Output the (x, y) coordinate of the center of the cell containing the given text.  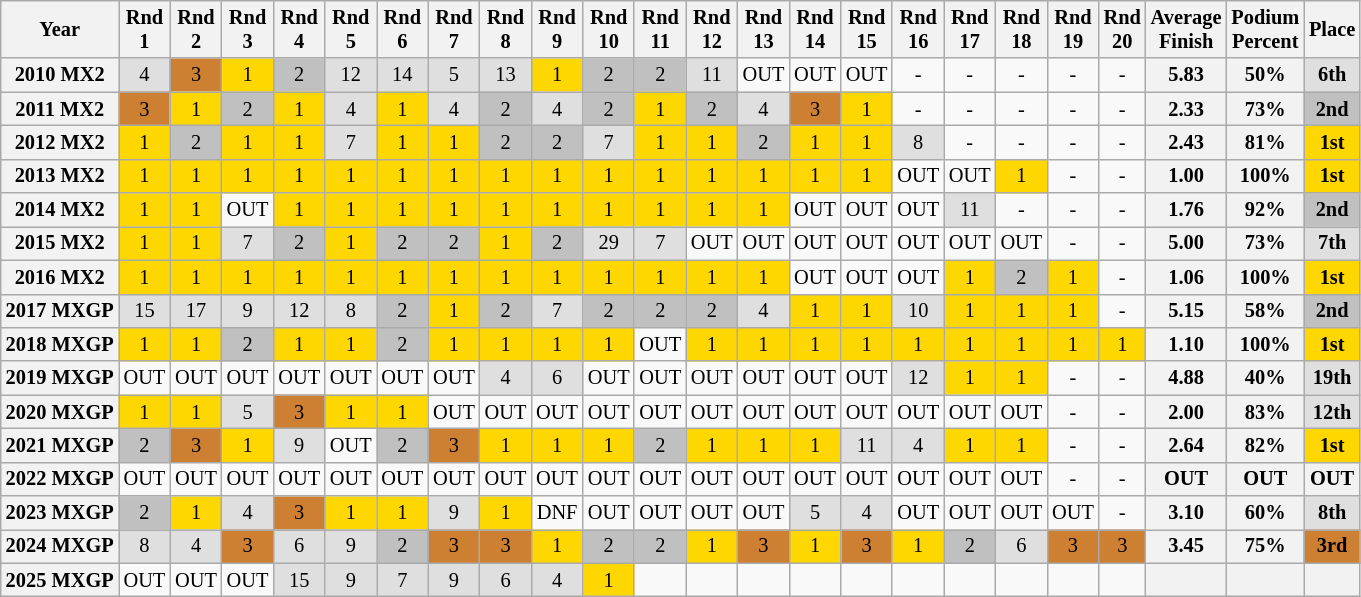
Rnd5 (351, 29)
2019 MXGP (60, 378)
75% (1265, 546)
3.45 (1186, 546)
19th (1332, 378)
PodiumPercent (1265, 29)
83% (1265, 412)
60% (1265, 513)
AverageFinish (1186, 29)
2010 MX2 (60, 75)
2.33 (1186, 109)
Rnd6 (403, 29)
Rnd14 (815, 29)
Rnd8 (506, 29)
Rnd16 (918, 29)
1.10 (1186, 344)
2023 MXGP (60, 513)
7th (1332, 243)
1.00 (1186, 176)
81% (1265, 142)
10 (918, 311)
5.00 (1186, 243)
2015 MX2 (60, 243)
2018 MXGP (60, 344)
12th (1332, 412)
14 (403, 75)
92% (1265, 210)
2014 MX2 (60, 210)
2013 MX2 (60, 176)
2024 MXGP (60, 546)
Rnd11 (660, 29)
Rnd19 (1073, 29)
2.00 (1186, 412)
5.83 (1186, 75)
Rnd7 (454, 29)
3.10 (1186, 513)
Rnd4 (299, 29)
Rnd13 (764, 29)
Rnd9 (557, 29)
4.88 (1186, 378)
2012 MX2 (60, 142)
8th (1332, 513)
1.06 (1186, 277)
DNF (557, 513)
13 (506, 75)
1.76 (1186, 210)
Rnd1 (145, 29)
2022 MXGP (60, 479)
3rd (1332, 546)
2021 MXGP (60, 445)
82% (1265, 445)
Rnd17 (970, 29)
2.43 (1186, 142)
29 (609, 243)
17 (196, 311)
40% (1265, 378)
2017 MXGP (60, 311)
2.64 (1186, 445)
Rnd12 (712, 29)
Year (60, 29)
Rnd10 (609, 29)
6th (1332, 75)
5.15 (1186, 311)
2011 MX2 (60, 109)
Rnd2 (196, 29)
Rnd15 (867, 29)
Rnd3 (248, 29)
Rnd18 (1022, 29)
Place (1332, 29)
2016 MX2 (60, 277)
2020 MXGP (60, 412)
2025 MXGP (60, 580)
50% (1265, 75)
58% (1265, 311)
Rnd20 (1122, 29)
